From the cell containing the given text, extract its center point as (x, y) coordinate. 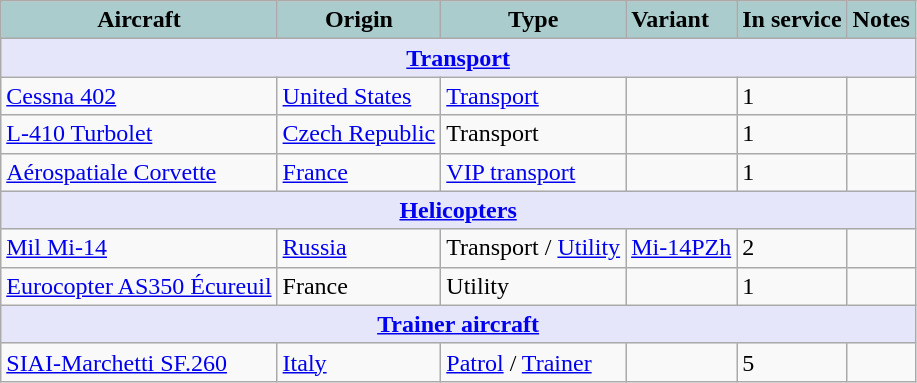
In service (792, 20)
Mil Mi-14 (139, 248)
Aérospatiale Corvette (139, 172)
Variant (682, 20)
5 (792, 362)
2 (792, 248)
Transport / Utility (534, 248)
Trainer aircraft (458, 324)
Eurocopter AS350 Écureuil (139, 286)
United States (359, 96)
Patrol / Trainer (534, 362)
Origin (359, 20)
Utility (534, 286)
Mi-14PZh (682, 248)
Helicopters (458, 210)
VIP transport (534, 172)
Czech Republic (359, 134)
Italy (359, 362)
Russia (359, 248)
Notes (881, 20)
L-410 Turbolet (139, 134)
Aircraft (139, 20)
SIAI-Marchetti SF.260 (139, 362)
Type (534, 20)
Cessna 402 (139, 96)
